Determine the (x, y) coordinate at the center of the cell enclosing the given text.  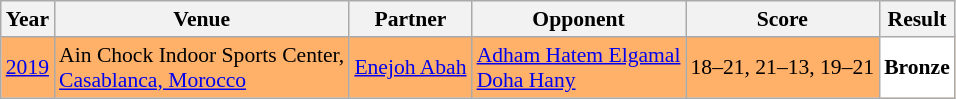
2019 (28, 68)
Adham Hatem Elgamal Doha Hany (579, 68)
18–21, 21–13, 19–21 (783, 68)
Partner (410, 19)
Ain Chock Indoor Sports Center,Casablanca, Morocco (202, 68)
Result (917, 19)
Bronze (917, 68)
Year (28, 19)
Enejoh Abah (410, 68)
Opponent (579, 19)
Score (783, 19)
Venue (202, 19)
